Identify which cell holds the provided text, then report its (X, Y) central coordinate. 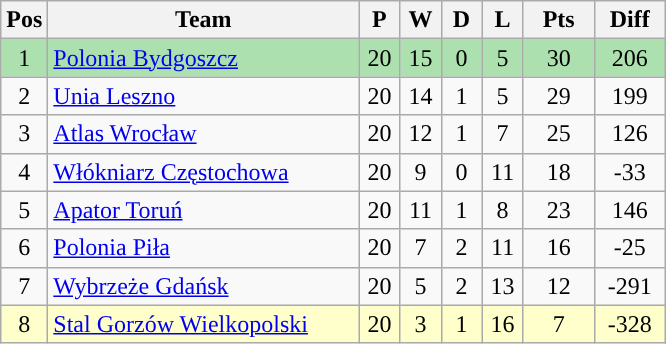
P (380, 20)
199 (630, 96)
Unia Leszno (204, 96)
-291 (630, 286)
Apator Toruń (204, 210)
-33 (630, 172)
25 (558, 134)
Diff (630, 20)
146 (630, 210)
D (462, 20)
9 (420, 172)
Polonia Bydgoszcz (204, 58)
Team (204, 20)
126 (630, 134)
Włókniarz Częstochowa (204, 172)
Stal Gorzów Wielkopolski (204, 324)
18 (558, 172)
-328 (630, 324)
4 (24, 172)
L (502, 20)
14 (420, 96)
Polonia Piła (204, 248)
206 (630, 58)
6 (24, 248)
Pos (24, 20)
Pts (558, 20)
15 (420, 58)
23 (558, 210)
30 (558, 58)
13 (502, 286)
W (420, 20)
29 (558, 96)
Wybrzeże Gdańsk (204, 286)
Atlas Wrocław (204, 134)
-25 (630, 248)
